Provide the [x, y] coordinate of the cell's center where the given text is located.  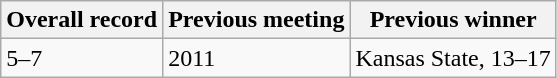
Overall record [82, 20]
2011 [256, 58]
Previous winner [453, 20]
Previous meeting [256, 20]
Kansas State, 13–17 [453, 58]
5–7 [82, 58]
